Scan for the cell matching the given text and deliver its (X, Y) coordinate at center. 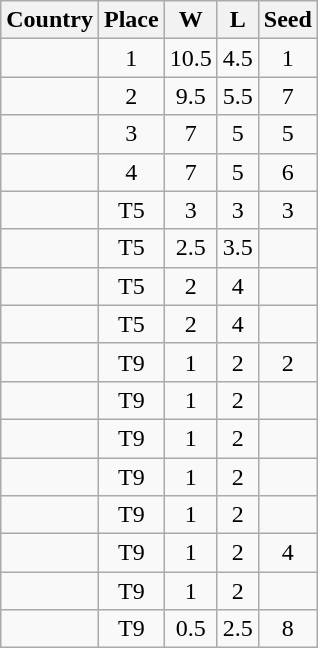
Country (50, 20)
6 (288, 172)
Place (131, 20)
5.5 (238, 96)
3.5 (238, 248)
4.5 (238, 58)
Seed (288, 20)
8 (288, 629)
9.5 (190, 96)
10.5 (190, 58)
0.5 (190, 629)
L (238, 20)
W (190, 20)
